Detect which cell encompasses the target text, then output its (X, Y) center coordinate. 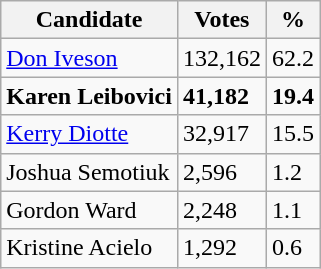
2,596 (222, 172)
0.6 (292, 248)
Joshua Semotiuk (90, 172)
1.1 (292, 210)
Gordon Ward (90, 210)
19.4 (292, 96)
% (292, 20)
41,182 (222, 96)
1.2 (292, 172)
32,917 (222, 134)
Candidate (90, 20)
2,248 (222, 210)
Don Iveson (90, 58)
Votes (222, 20)
62.2 (292, 58)
15.5 (292, 134)
132,162 (222, 58)
Karen Leibovici (90, 96)
Kristine Acielo (90, 248)
1,292 (222, 248)
Kerry Diotte (90, 134)
